Find where the given text appears and provide that cell's center as (x, y) coordinate. 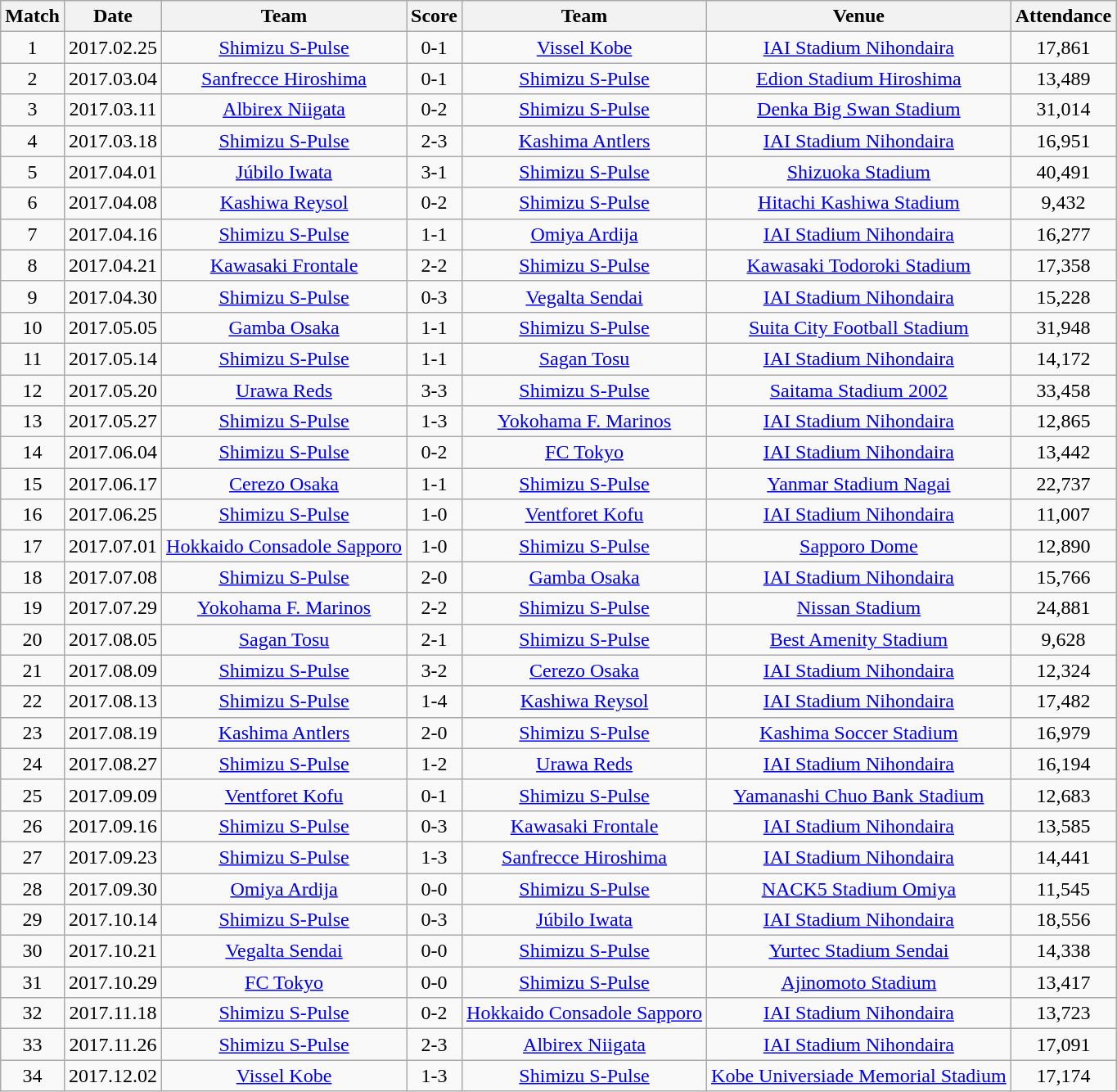
Date (113, 16)
17,861 (1063, 47)
2017.07.01 (113, 546)
17,174 (1063, 1076)
13,442 (1063, 453)
6 (33, 203)
Venue (859, 16)
9 (33, 296)
16,277 (1063, 234)
16,951 (1063, 141)
28 (33, 888)
17,091 (1063, 1045)
2017.10.14 (113, 920)
17 (33, 546)
14,338 (1063, 951)
Edion Stadium Hiroshima (859, 79)
26 (33, 826)
2017.07.29 (113, 608)
3-2 (435, 670)
13 (33, 422)
31 (33, 982)
2017.09.30 (113, 888)
10 (33, 327)
24,881 (1063, 608)
Kobe Universiade Memorial Stadium (859, 1076)
Attendance (1063, 16)
5 (33, 172)
2017.03.04 (113, 79)
2017.08.19 (113, 733)
13,723 (1063, 1013)
2017.05.05 (113, 327)
Yamanashi Chuo Bank Stadium (859, 795)
40,491 (1063, 172)
12 (33, 390)
16 (33, 515)
2017.04.16 (113, 234)
2017.11.26 (113, 1045)
Yurtec Stadium Sendai (859, 951)
2017.06.17 (113, 484)
31,014 (1063, 110)
2017.10.29 (113, 982)
Best Amenity Stadium (859, 639)
2017.07.08 (113, 577)
9,628 (1063, 639)
1 (33, 47)
2017.08.27 (113, 764)
11,545 (1063, 888)
16,194 (1063, 764)
4 (33, 141)
13,417 (1063, 982)
2017.11.18 (113, 1013)
2017.12.02 (113, 1076)
2017.03.18 (113, 141)
23 (33, 733)
24 (33, 764)
12,683 (1063, 795)
12,890 (1063, 546)
2017.08.13 (113, 702)
2017.02.25 (113, 47)
Shizuoka Stadium (859, 172)
Suita City Football Stadium (859, 327)
2017.08.09 (113, 670)
13,489 (1063, 79)
19 (33, 608)
3 (33, 110)
Denka Big Swan Stadium (859, 110)
NACK5 Stadium Omiya (859, 888)
25 (33, 795)
18,556 (1063, 920)
12,865 (1063, 422)
27 (33, 857)
12,324 (1063, 670)
Yanmar Stadium Nagai (859, 484)
Kashima Soccer Stadium (859, 733)
2017.05.14 (113, 359)
2017.06.04 (113, 453)
8 (33, 265)
2017.05.20 (113, 390)
2017.05.27 (113, 422)
1-4 (435, 702)
Score (435, 16)
22,737 (1063, 484)
7 (33, 234)
2017.09.23 (113, 857)
9,432 (1063, 203)
2017.09.09 (113, 795)
15,228 (1063, 296)
34 (33, 1076)
31,948 (1063, 327)
21 (33, 670)
2017.03.11 (113, 110)
Hitachi Kashiwa Stadium (859, 203)
1-2 (435, 764)
2017.08.05 (113, 639)
2 (33, 79)
Ajinomoto Stadium (859, 982)
33,458 (1063, 390)
Saitama Stadium 2002 (859, 390)
Kawasaki Todoroki Stadium (859, 265)
14,441 (1063, 857)
2017.10.21 (113, 951)
Sapporo Dome (859, 546)
11 (33, 359)
2017.04.21 (113, 265)
3-1 (435, 172)
17,358 (1063, 265)
15 (33, 484)
2017.09.16 (113, 826)
11,007 (1063, 515)
14,172 (1063, 359)
2017.06.25 (113, 515)
2017.04.08 (113, 203)
3-3 (435, 390)
14 (33, 453)
32 (33, 1013)
29 (33, 920)
30 (33, 951)
17,482 (1063, 702)
16,979 (1063, 733)
18 (33, 577)
15,766 (1063, 577)
2017.04.01 (113, 172)
Nissan Stadium (859, 608)
Match (33, 16)
33 (33, 1045)
2017.04.30 (113, 296)
2-1 (435, 639)
20 (33, 639)
22 (33, 702)
13,585 (1063, 826)
